Determine the (X, Y) coordinate at the center of the cell enclosing the given text.  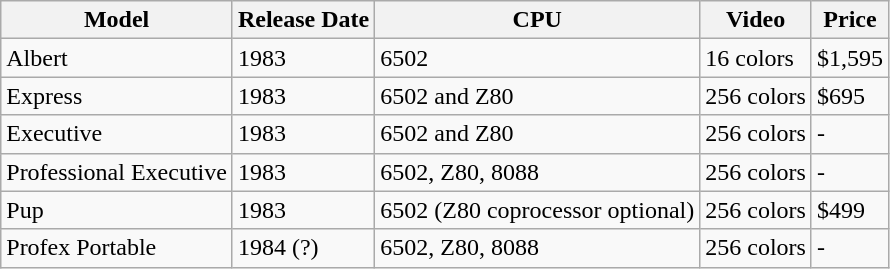
Professional Executive (117, 172)
Video (756, 20)
CPU (538, 20)
Price (850, 20)
Express (117, 96)
Release Date (303, 20)
6502 (538, 58)
$695 (850, 96)
$499 (850, 210)
16 colors (756, 58)
Albert (117, 58)
Executive (117, 134)
Pup (117, 210)
6502 (Z80 coprocessor optional) (538, 210)
Profex Portable (117, 248)
Model (117, 20)
$1,595 (850, 58)
1984 (?) (303, 248)
